Output the [X, Y] coordinate of the center of the cell containing the given text.  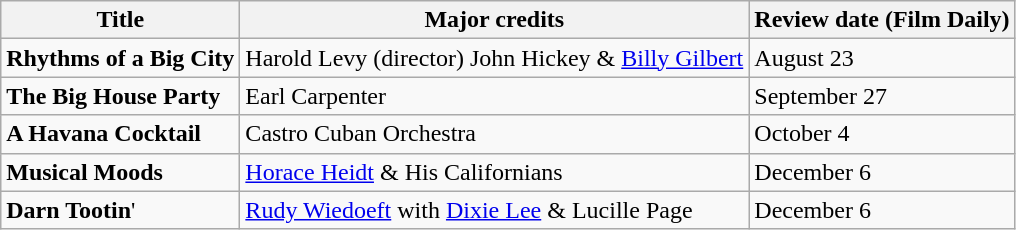
Castro Cuban Orchestra [494, 134]
The Big House Party [120, 96]
Darn Tootin' [120, 210]
Rhythms of a Big City [120, 58]
Harold Levy (director) John Hickey & Billy Gilbert [494, 58]
Musical Moods [120, 172]
A Havana Cocktail [120, 134]
September 27 [882, 96]
October 4 [882, 134]
Earl Carpenter [494, 96]
Title [120, 20]
Horace Heidt & His Californians [494, 172]
August 23 [882, 58]
Review date (Film Daily) [882, 20]
Major credits [494, 20]
Rudy Wiedoeft with Dixie Lee & Lucille Page [494, 210]
